Provide the (x, y) coordinate of the cell's center where the given text is located.  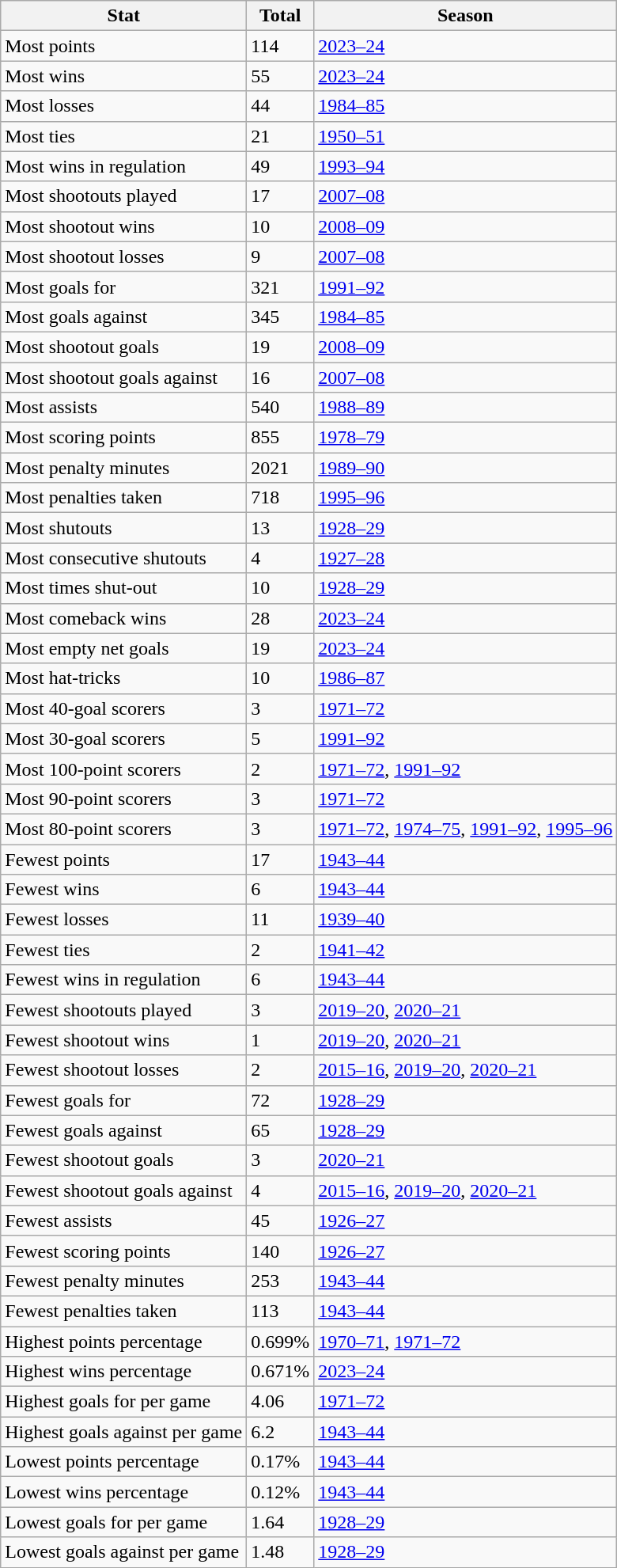
Fewest shootouts played (123, 1010)
Season (465, 16)
1989–90 (465, 468)
Lowest goals against per game (123, 1552)
1950–51 (465, 136)
Fewest losses (123, 920)
Stat (123, 16)
Total (280, 16)
72 (280, 1100)
4.06 (280, 1402)
Fewest ties (123, 950)
Highest points percentage (123, 1342)
11 (280, 920)
Most wins (123, 76)
321 (280, 287)
Fewest goals against (123, 1130)
Most shootout wins (123, 226)
13 (280, 528)
Most empty net goals (123, 648)
Most consecutive shutouts (123, 558)
Highest wins percentage (123, 1372)
Fewest shootout goals (123, 1160)
21 (280, 136)
Most hat-tricks (123, 678)
2021 (280, 468)
Most scoring points (123, 438)
Lowest goals for per game (123, 1522)
1.48 (280, 1552)
16 (280, 378)
114 (280, 46)
Most wins in regulation (123, 166)
Fewest scoring points (123, 1251)
1927–28 (465, 558)
Fewest shootout goals against (123, 1190)
1978–79 (465, 438)
45 (280, 1221)
Lowest wins percentage (123, 1492)
Fewest points (123, 859)
Fewest penalties taken (123, 1311)
345 (280, 317)
Fewest shootout losses (123, 1070)
Most penalty minutes (123, 468)
Fewest goals for (123, 1100)
0.671% (280, 1372)
Most 40-goal scorers (123, 708)
Fewest shootout wins (123, 1040)
Most shootout goals against (123, 378)
Most shootout goals (123, 347)
140 (280, 1251)
2020–21 (465, 1160)
Most goals for (123, 287)
5 (280, 738)
1941–42 (465, 950)
Most 30-goal scorers (123, 738)
253 (280, 1281)
Fewest wins in regulation (123, 980)
Fewest wins (123, 890)
1971–72, 1991–92 (465, 769)
1970–71, 1971–72 (465, 1342)
1986–87 (465, 678)
Most points (123, 46)
9 (280, 256)
1995–96 (465, 498)
1993–94 (465, 166)
1939–40 (465, 920)
0.699% (280, 1342)
Most 100-point scorers (123, 769)
Most assists (123, 408)
Most shootouts played (123, 196)
1988–89 (465, 408)
113 (280, 1311)
Most ties (123, 136)
44 (280, 106)
Most times shut-out (123, 588)
Fewest assists (123, 1221)
540 (280, 408)
1 (280, 1040)
Most goals against (123, 317)
28 (280, 618)
Most comeback wins (123, 618)
Most losses (123, 106)
Highest goals against per game (123, 1432)
0.17% (280, 1462)
65 (280, 1130)
Most 90-point scorers (123, 799)
1.64 (280, 1522)
Most penalties taken (123, 498)
855 (280, 438)
Fewest penalty minutes (123, 1281)
Most shootout losses (123, 256)
Most 80-point scorers (123, 829)
Lowest points percentage (123, 1462)
718 (280, 498)
0.12% (280, 1492)
55 (280, 76)
Highest goals for per game (123, 1402)
Most shutouts (123, 528)
6.2 (280, 1432)
49 (280, 166)
1971–72, 1974–75, 1991–92, 1995–96 (465, 829)
